Search for the cell housing the specified text and yield its (x, y) center coordinate. 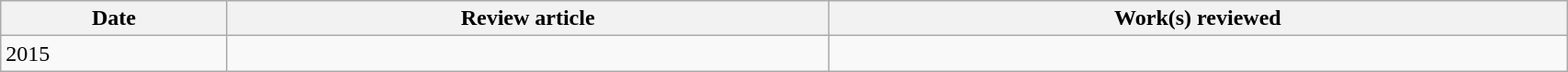
Work(s) reviewed (1198, 18)
2015 (114, 54)
Review article (527, 18)
Date (114, 18)
